Pinpoint the cell where the given text exists, returning its [x, y] midpoint coordinate. 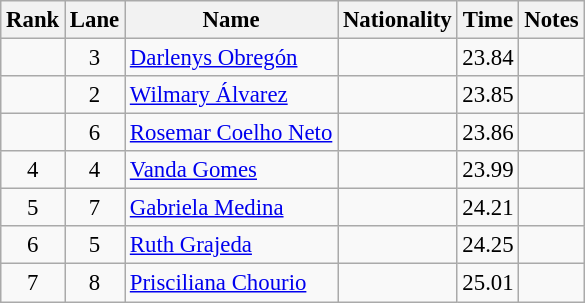
23.85 [488, 95]
23.99 [488, 170]
Rosemar Coelho Neto [232, 133]
Notes [552, 20]
Vanda Gomes [232, 170]
Nationality [398, 20]
Time [488, 20]
Rank [33, 20]
25.01 [488, 283]
8 [95, 283]
Name [232, 20]
24.21 [488, 208]
Ruth Grajeda [232, 245]
2 [95, 95]
24.25 [488, 245]
Darlenys Obregón [232, 58]
Prisciliana Chourio [232, 283]
Wilmary Álvarez [232, 95]
Lane [95, 20]
Gabriela Medina [232, 208]
23.84 [488, 58]
23.86 [488, 133]
3 [95, 58]
